Scan for the cell matching the given text and deliver its (x, y) coordinate at center. 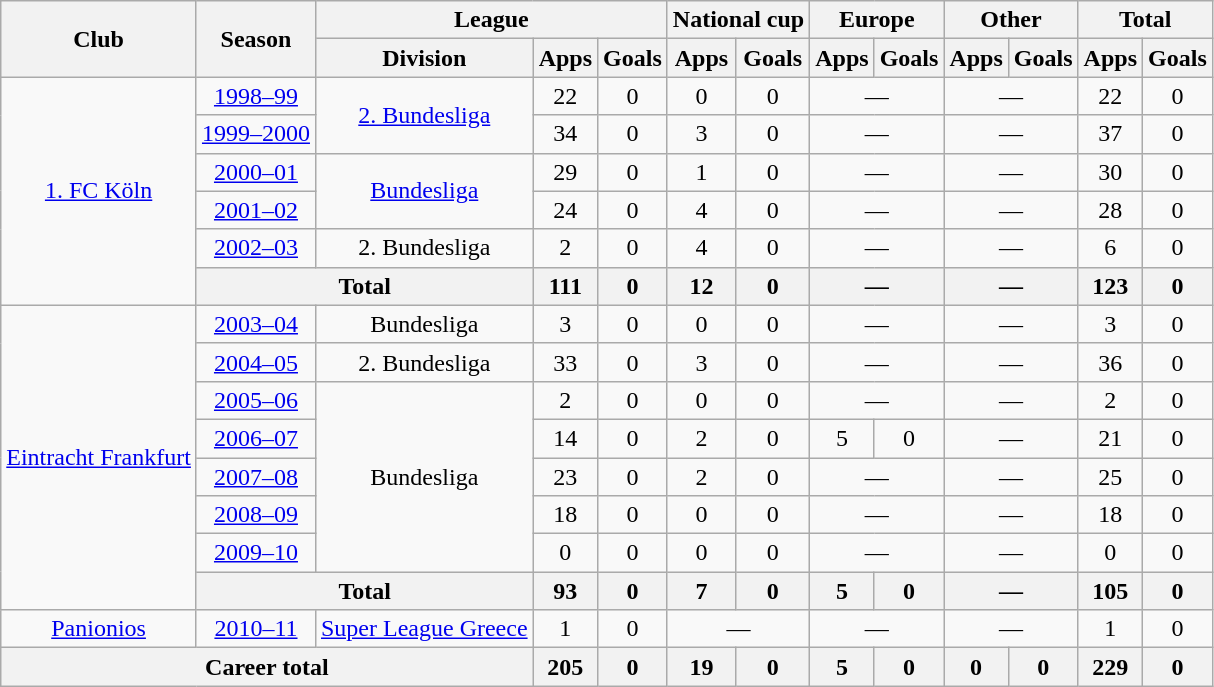
29 (565, 172)
123 (1110, 286)
205 (565, 667)
1999–2000 (256, 134)
2004–05 (256, 362)
2007–08 (256, 477)
23 (565, 477)
12 (701, 286)
2008–09 (256, 515)
93 (565, 591)
36 (1110, 362)
33 (565, 362)
2006–07 (256, 438)
24 (565, 210)
2003–04 (256, 324)
19 (701, 667)
Panionios (99, 629)
Europe (877, 20)
30 (1110, 172)
2010–11 (256, 629)
1998–99 (256, 96)
7 (701, 591)
Other (1011, 20)
105 (1110, 591)
Club (99, 39)
2001–02 (256, 210)
Career total (267, 667)
28 (1110, 210)
1. FC Köln (99, 191)
37 (1110, 134)
14 (565, 438)
Division (424, 58)
25 (1110, 477)
National cup (738, 20)
6 (1110, 248)
34 (565, 134)
League (491, 20)
Eintracht Frankfurt (99, 457)
2005–06 (256, 400)
229 (1110, 667)
Season (256, 39)
21 (1110, 438)
Super League Greece (424, 629)
2000–01 (256, 172)
2002–03 (256, 248)
2009–10 (256, 553)
111 (565, 286)
